From the cell containing the given text, extract its center point as (x, y) coordinate. 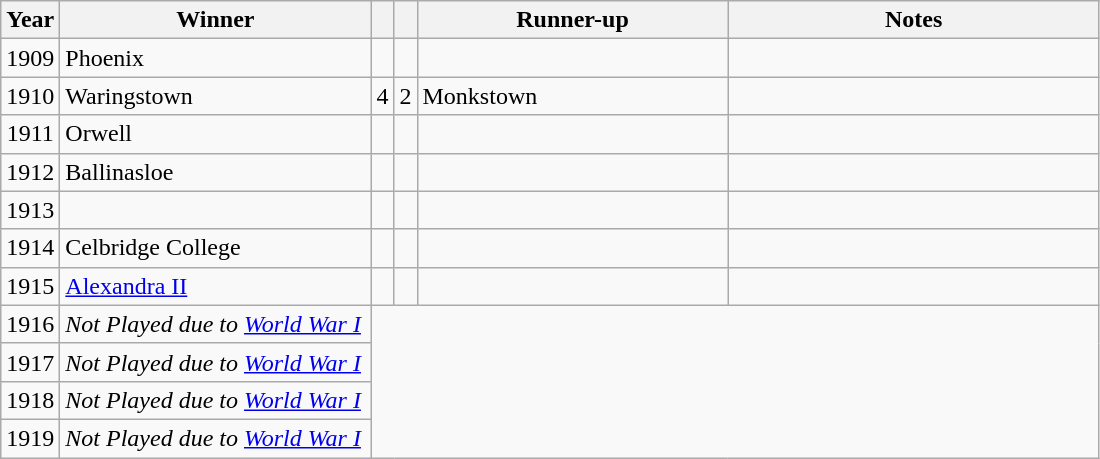
Waringstown (216, 96)
Year (30, 20)
Orwell (216, 134)
1916 (30, 324)
1912 (30, 172)
1909 (30, 58)
Winner (216, 20)
1918 (30, 400)
2 (406, 96)
Monkstown (572, 96)
Notes (914, 20)
Alexandra II (216, 286)
1917 (30, 362)
4 (382, 96)
Phoenix (216, 58)
1919 (30, 438)
Runner-up (572, 20)
Ballinasloe (216, 172)
1913 (30, 210)
1915 (30, 286)
1914 (30, 248)
Celbridge College (216, 248)
1910 (30, 96)
1911 (30, 134)
